Scan for the cell matching the given text and deliver its (X, Y) coordinate at center. 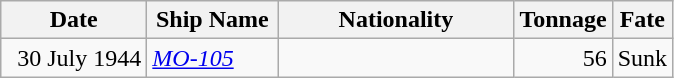
Tonnage (563, 20)
Sunk (642, 58)
Fate (642, 20)
30 July 1944 (74, 58)
Nationality (396, 20)
Ship Name (212, 20)
56 (563, 58)
MO-105 (212, 58)
Date (74, 20)
